Provide the [x, y] coordinate of the cell's center where the given text is located.  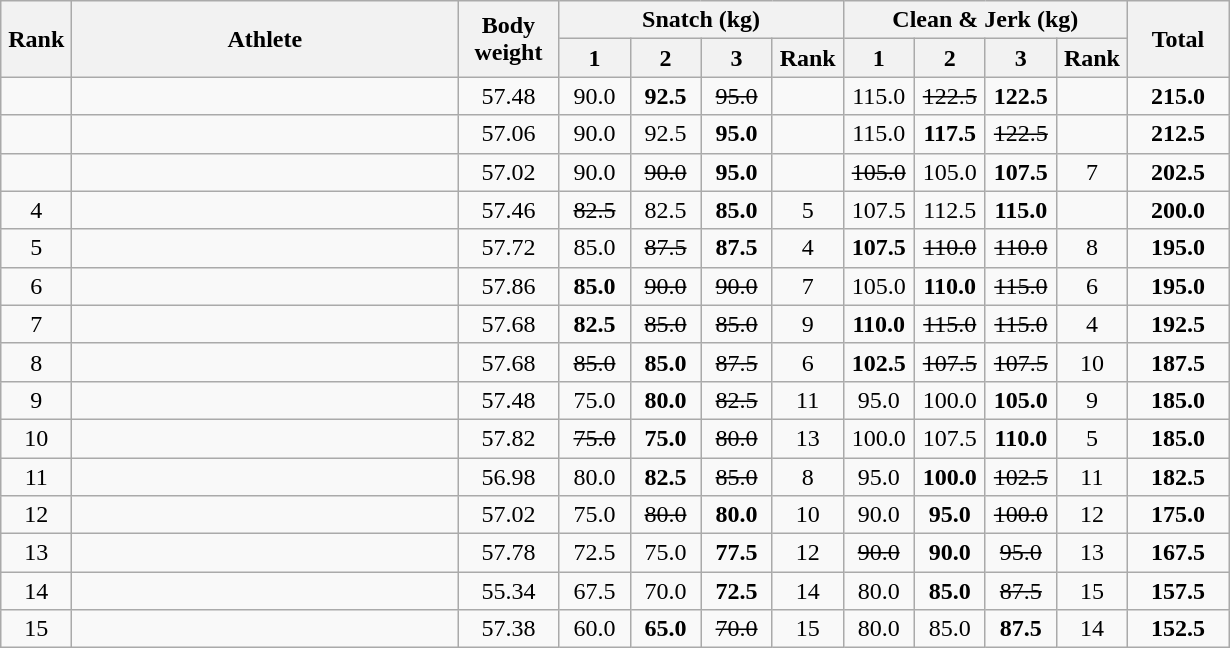
57.82 [508, 438]
152.5 [1178, 629]
Snatch (kg) [701, 20]
202.5 [1178, 172]
187.5 [1178, 362]
175.0 [1178, 515]
215.0 [1178, 96]
57.72 [508, 248]
56.98 [508, 477]
77.5 [736, 553]
192.5 [1178, 324]
57.06 [508, 134]
55.34 [508, 591]
67.5 [594, 591]
Athlete [265, 39]
167.5 [1178, 553]
117.5 [950, 134]
57.86 [508, 286]
Clean & Jerk (kg) [985, 20]
182.5 [1178, 477]
200.0 [1178, 210]
Body weight [508, 39]
Total [1178, 39]
57.38 [508, 629]
60.0 [594, 629]
157.5 [1178, 591]
65.0 [666, 629]
212.5 [1178, 134]
57.46 [508, 210]
57.78 [508, 553]
112.5 [950, 210]
